Extract the (x, y) coordinate from the center of the cell holding the provided text.  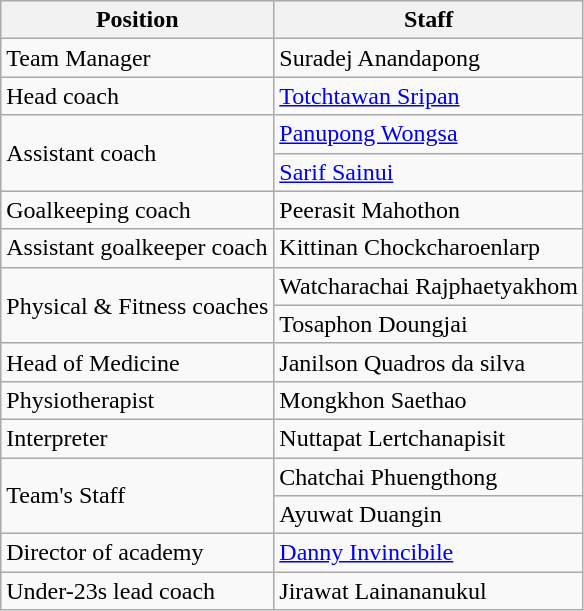
Jirawat Lainananukul (429, 591)
Panupong Wongsa (429, 134)
Chatchai Phuengthong (429, 477)
Totchtawan Sripan (429, 96)
Physiotherapist (138, 400)
Assistant coach (138, 153)
Goalkeeping coach (138, 210)
Kittinan Chockcharoenlarp (429, 248)
Position (138, 20)
Watcharachai Rajphaetyakhom (429, 286)
Assistant goalkeeper coach (138, 248)
Head coach (138, 96)
Suradej Anandapong (429, 58)
Team Manager (138, 58)
Tosaphon Doungjai (429, 324)
Physical & Fitness coaches (138, 305)
Sarif Sainui (429, 172)
Ayuwat Duangin (429, 515)
Danny Invincibile (429, 553)
Interpreter (138, 438)
Staff (429, 20)
Peerasit Mahothon (429, 210)
Janilson Quadros da silva (429, 362)
Nuttapat Lertchanapisit (429, 438)
Head of Medicine (138, 362)
Under-23s lead coach (138, 591)
Director of academy (138, 553)
Team's Staff (138, 496)
Mongkhon Saethao (429, 400)
